Scan for the cell matching the given text and deliver its (x, y) coordinate at center. 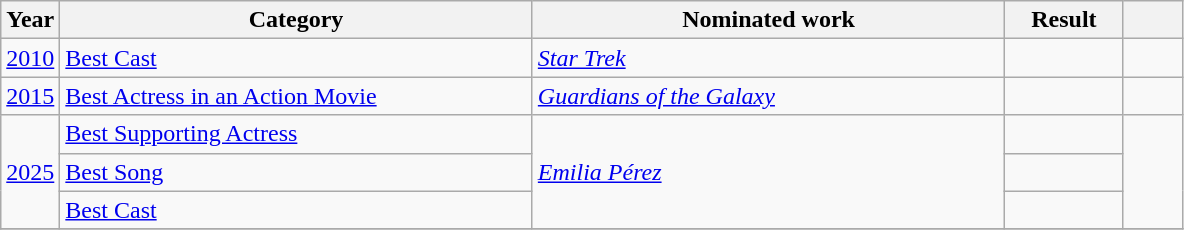
2015 (30, 96)
Best Song (296, 172)
2010 (30, 58)
Category (296, 20)
Guardians of the Galaxy (768, 96)
Emilia Pérez (768, 172)
Result (1064, 20)
Star Trek (768, 58)
2025 (30, 172)
Best Actress in an Action Movie (296, 96)
Nominated work (768, 20)
Year (30, 20)
Best Supporting Actress (296, 134)
